Search for the cell housing the specified text and yield its (x, y) center coordinate. 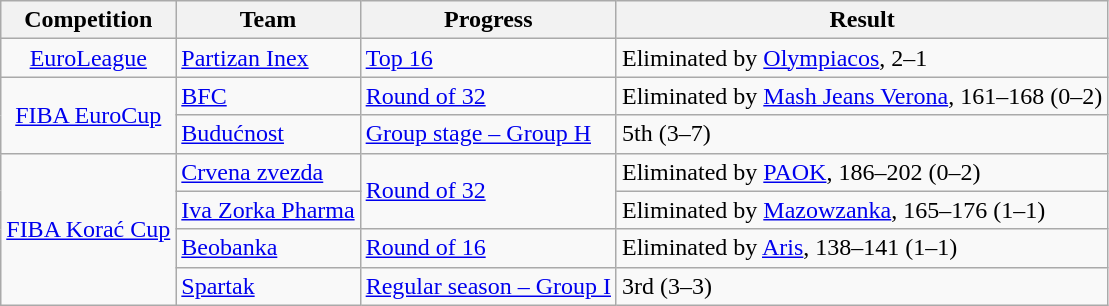
Result (862, 20)
Budućnost (268, 134)
Eliminated by Olympiacos, 2–1 (862, 58)
Round of 16 (488, 248)
Competition (88, 20)
Eliminated by Mash Jeans Verona, 161–168 (0–2) (862, 96)
Eliminated by Mazowzanka, 165–176 (1–1) (862, 210)
Eliminated by Aris, 138–141 (1–1) (862, 248)
Crvena zvezda (268, 172)
Beobanka (268, 248)
Team (268, 20)
Regular season – Group I (488, 286)
EuroLeague (88, 58)
Spartak (268, 286)
FIBA EuroCup (88, 115)
5th (3–7) (862, 134)
Partizan Inex (268, 58)
Iva Zorka Pharma (268, 210)
Progress (488, 20)
Group stage – Group H (488, 134)
BFC (268, 96)
Top 16 (488, 58)
FIBA Korać Cup (88, 229)
Eliminated by PAOK, 186–202 (0–2) (862, 172)
3rd (3–3) (862, 286)
